Return [x, y] of the center of cell containing provided text 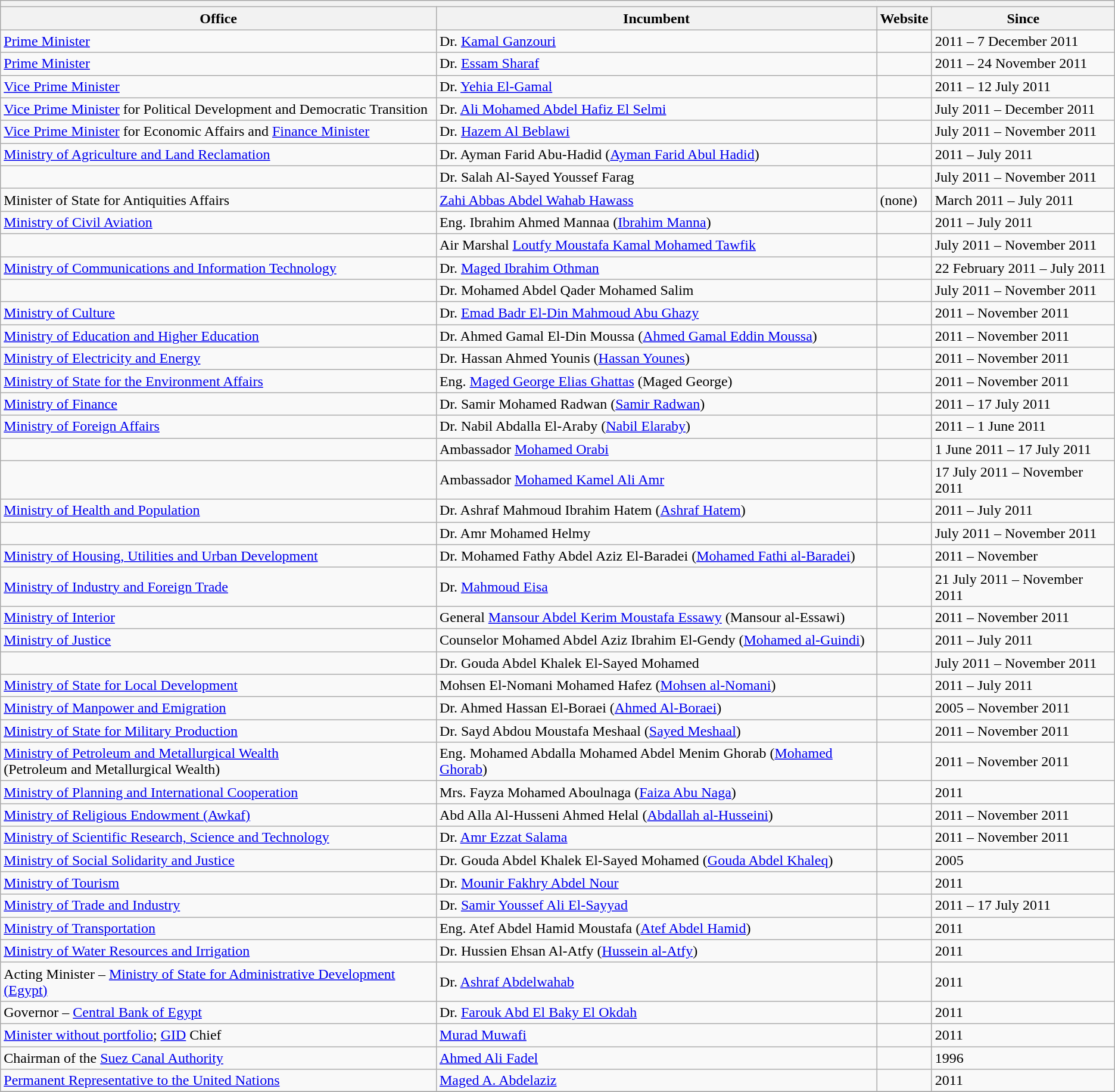
July 2011 – December 2011 [1023, 109]
Ministry of Interior [219, 617]
Ministry of Social Solidarity and Justice [219, 860]
Ministry of Civil Aviation [219, 222]
2011 – 24 November 2011 [1023, 64]
1 June 2011 – 17 July 2011 [1023, 449]
Vice Prime Minister for Political Development and Democratic Transition [219, 109]
Dr. Ayman Farid Abu-Hadid (Ayman Farid Abul Hadid) [656, 154]
Ministry of Tourism [219, 883]
Office [219, 18]
1996 [1023, 1057]
Ministry of State for Local Development [219, 686]
Dr. Salah Al-Sayed Youssef Farag [656, 177]
Ministry of Trade and Industry [219, 906]
Ministry of Finance [219, 404]
Eng. Ibrahim Ahmed Mannaa (Ibrahim Manna) [656, 222]
Eng. Atef Abdel Hamid Moustafa (Atef Abdel Hamid) [656, 928]
Dr. Essam Sharaf [656, 64]
Ministry of State for the Environment Affairs [219, 381]
Ministry of Planning and International Cooperation [219, 792]
March 2011 – July 2011 [1023, 200]
Ministry of Water Resources and Irrigation [219, 951]
Ministry of Health and Population [219, 511]
Dr. Ali Mohamed Abdel Hafiz El Selmi [656, 109]
Vice Prime Minister [219, 86]
General Mansour Abdel Kerim Moustafa Essawy (Mansour al-Essawi) [656, 617]
Dr. Mohamed Fathy Abdel Aziz El-Baradei (Mohamed Fathi al-Baradei) [656, 556]
2005 – November 2011 [1023, 708]
Dr. Kamal Ganzouri [656, 41]
Dr. Emad Badr El-Din Mahmoud Abu Ghazy [656, 313]
Dr. Amr Mohamed Helmy [656, 533]
Ambassador Mohamed Orabi [656, 449]
(none) [904, 200]
Ministry of Agriculture and Land Reclamation [219, 154]
Dr. Hussien Ehsan Al-Atfy (Hussein al-Atfy) [656, 951]
Ministry of Education and Higher Education [219, 336]
Dr. Maged Ibrahim Othman [656, 267]
Dr. Mohamed Abdel Qader Mohamed Salim [656, 291]
Dr. Ashraf Abdelwahab [656, 982]
Minister without portfolio; GID Chief [219, 1035]
Dr. Samir Mohamed Radwan (Samir Radwan) [656, 404]
Ministry of Petroleum and Metallurgical Wealth(Petroleum and Metallurgical Wealth) [219, 761]
Dr. Mounir Fakhry Abdel Nour [656, 883]
2011 – 1 June 2011 [1023, 427]
Acting Minister – Ministry of State for Administrative Development (Egypt) [219, 982]
Dr. Ashraf Mahmoud Ibrahim Hatem (Ashraf Hatem) [656, 511]
Murad Muwafi [656, 1035]
17 July 2011 – November 2011 [1023, 480]
22 February 2011 – July 2011 [1023, 267]
Ministry of Communications and Information Technology [219, 267]
Dr. Nabil Abdalla El-Araby (Nabil Elaraby) [656, 427]
2005 [1023, 860]
Ministry of Religious Endowment (Awkaf) [219, 815]
Ministry of Housing, Utilities and Urban Development [219, 556]
Dr. Amr Ezzat Salama [656, 838]
Dr. Hazem Al Beblawi [656, 132]
Dr. Ahmed Gamal El-Din Moussa (Ahmed Gamal Eddin Moussa) [656, 336]
Dr. Sayd Abdou Moustafa Meshaal (Sayed Meshaal) [656, 731]
Ahmed Ali Fadel [656, 1057]
2011 – November [1023, 556]
Ministry of State for Military Production [219, 731]
Ministry of Manpower and Emigration [219, 708]
Mohsen El-Nomani Mohamed Hafez (Mohsen al-Nomani) [656, 686]
Ministry of Industry and Foreign Trade [219, 586]
Website [904, 18]
2011 – 7 December 2011 [1023, 41]
Mrs. Fayza Mohamed Aboulnaga (Faiza Abu Naga) [656, 792]
Zahi Abbas Abdel Wahab Hawass [656, 200]
Ministry of Electricity and Energy [219, 359]
Dr. Mahmoud Eisa [656, 586]
Dr. Hassan Ahmed Younis (Hassan Younes) [656, 359]
Vice Prime Minister for Economic Affairs and Finance Minister [219, 132]
Dr. Ahmed Hassan El-Boraei (Ahmed Al-Boraei) [656, 708]
Dr. Gouda Abdel Khalek El-Sayed Mohamed (Gouda Abdel Khaleq) [656, 860]
Ambassador Mohamed Kamel Ali Amr [656, 480]
Abd Alla Al-Husseni Ahmed Helal (Abdallah al-Husseini) [656, 815]
Incumbent [656, 18]
Minister of State for Antiquities Affairs [219, 200]
Dr. Gouda Abdel Khalek El-Sayed Mohamed [656, 663]
Governor – Central Bank of Egypt [219, 1012]
2011 – 12 July 2011 [1023, 86]
Ministry of Scientific Research, Science and Technology [219, 838]
Permanent Representative to the United Nations [219, 1081]
Ministry of Transportation [219, 928]
Dr. Farouk Abd El Baky El Okdah [656, 1012]
Ministry of Culture [219, 313]
Dr. Yehia El-Gamal [656, 86]
Counselor Mohamed Abdel Aziz Ibrahim El-Gendy (Mohamed al-Guindi) [656, 640]
Air Marshal Loutfy Moustafa Kamal Mohamed Tawfik [656, 245]
Since [1023, 18]
Eng. Maged George Elias Ghattas (Maged George) [656, 381]
Eng. Mohamed Abdalla Mohamed Abdel Menim Ghorab (Mohamed Ghorab) [656, 761]
21 July 2011 – November 2011 [1023, 586]
Chairman of the Suez Canal Authority [219, 1057]
Maged A. Abdelaziz [656, 1081]
Ministry of Justice [219, 640]
Ministry of Foreign Affairs [219, 427]
Dr. Samir Youssef Ali El-Sayyad [656, 906]
